Output the (x, y) coordinate of the center of the cell containing the given text.  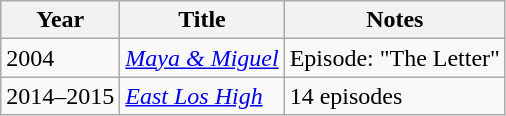
Year (60, 20)
2014–2015 (60, 96)
2004 (60, 58)
East Los High (202, 96)
Title (202, 20)
Episode: "The Letter" (394, 58)
Notes (394, 20)
Maya & Miguel (202, 58)
14 episodes (394, 96)
